Determine the (X, Y) coordinate at the center of the cell enclosing the given text.  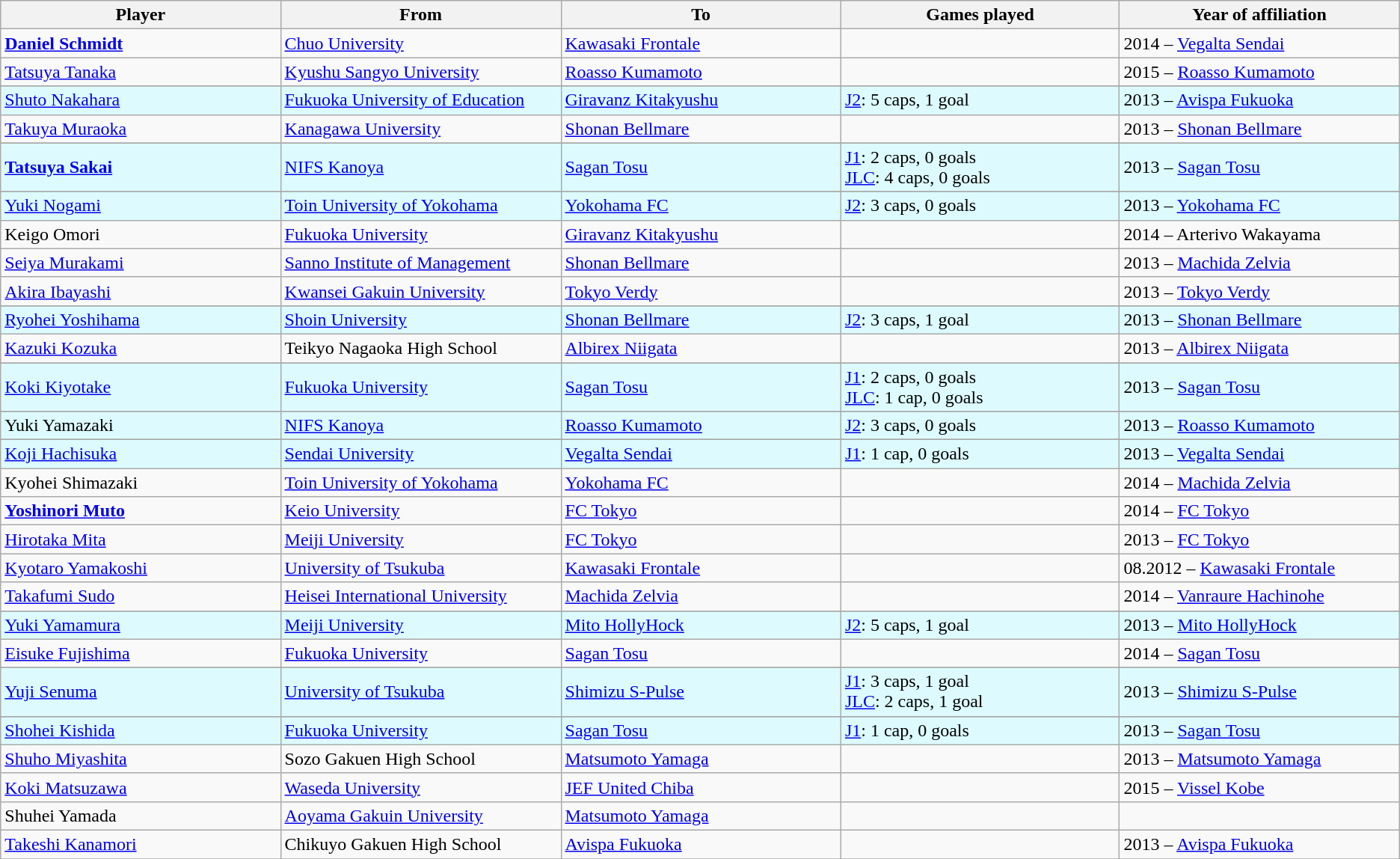
Heisei International University (420, 596)
Takafumi Sudo (141, 596)
To (701, 15)
Yuki Yamazaki (141, 426)
Kazuki Kozuka (141, 348)
Kwansei Gakuin University (420, 291)
Shuhei Yamada (141, 816)
Vegalta Sendai (701, 454)
2013 – Mito HollyHock (1259, 625)
2013 – Tokyo Verdy (1259, 291)
Sendai University (420, 454)
Shohei Kishida (141, 730)
2013 – Machida Zelvia (1259, 263)
Sozo Gakuen High School (420, 759)
Koji Hachisuka (141, 454)
Sanno Institute of Management (420, 263)
Koki Matsuzawa (141, 787)
Year of affiliation (1259, 15)
Kanagawa University (420, 129)
J1: 3 caps, 1 goal JLC: 2 caps, 1 goal (980, 691)
Yuki Yamamura (141, 625)
Tatsuya Tanaka (141, 72)
From (420, 15)
Mito HollyHock (701, 625)
Tatsuya Sakai (141, 168)
Hirotaka Mita (141, 539)
2014 – Vegalta Sendai (1259, 43)
2015 – Roasso Kumamoto (1259, 72)
Seiya Murakami (141, 263)
J2: 3 caps, 1 goal (980, 320)
2013 – Matsumoto Yamaga (1259, 759)
2014 – Sagan Tosu (1259, 653)
Daniel Schmidt (141, 43)
Yoshinori Muto (141, 511)
Shimizu S-Pulse (701, 691)
2014 – FC Tokyo (1259, 511)
Shuho Miyashita (141, 759)
2014 – Arterivo Wakayama (1259, 234)
2013 – Yokohama FC (1259, 206)
Games played (980, 15)
2013 – Albirex Niigata (1259, 348)
2014 – Machida Zelvia (1259, 483)
Yuki Nogami (141, 206)
Waseda University (420, 787)
Kyushu Sangyo University (420, 72)
2015 – Vissel Kobe (1259, 787)
Teikyo Nagaoka High School (420, 348)
Albirex Niigata (701, 348)
Machida Zelvia (701, 596)
Kyohei Shimazaki (141, 483)
Ryohei Yoshihama (141, 320)
Keio University (420, 511)
J1: 2 caps, 0 goals JLC: 4 caps, 0 goals (980, 168)
08.2012 – Kawasaki Frontale (1259, 568)
J1: 2 caps, 0 goals JLC: 1 cap, 0 goals (980, 386)
Player (141, 15)
Takuya Muraoka (141, 129)
2013 – FC Tokyo (1259, 539)
Koki Kiyotake (141, 386)
Aoyama Gakuin University (420, 816)
Kyotaro Yamakoshi (141, 568)
Shoin University (420, 320)
Takeshi Kanamori (141, 844)
2013 – Shimizu S-Pulse (1259, 691)
Yuji Senuma (141, 691)
Chuo University (420, 43)
Akira Ibayashi (141, 291)
Fukuoka University of Education (420, 100)
Keigo Omori (141, 234)
Shuto Nakahara (141, 100)
Avispa Fukuoka (701, 844)
2013 – Roasso Kumamoto (1259, 426)
2014 – Vanraure Hachinohe (1259, 596)
Chikuyo Gakuen High School (420, 844)
2013 – Vegalta Sendai (1259, 454)
Eisuke Fujishima (141, 653)
Tokyo Verdy (701, 291)
JEF United Chiba (701, 787)
